Provide the (X, Y) coordinate of the cell's center where the given text is located.  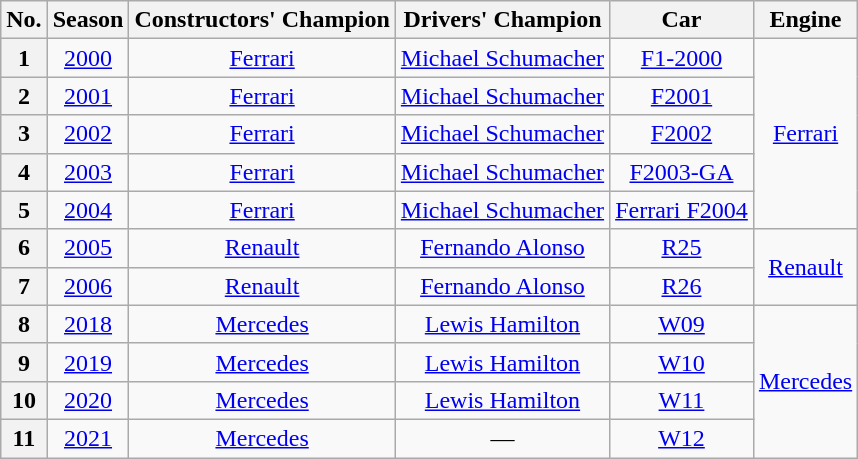
2002 (88, 134)
2018 (88, 324)
2003 (88, 172)
Car (682, 20)
Season (88, 20)
R25 (682, 248)
W10 (682, 362)
No. (24, 20)
2021 (88, 438)
W12 (682, 438)
Drivers' Champion (502, 20)
W09 (682, 324)
3 (24, 134)
9 (24, 362)
— (502, 438)
Constructors' Champion (262, 20)
F2003-GA (682, 172)
1 (24, 58)
F1-2000 (682, 58)
W11 (682, 400)
2005 (88, 248)
6 (24, 248)
10 (24, 400)
R26 (682, 286)
2004 (88, 210)
2020 (88, 400)
7 (24, 286)
2006 (88, 286)
F2001 (682, 96)
5 (24, 210)
Engine (805, 20)
8 (24, 324)
4 (24, 172)
2000 (88, 58)
F2002 (682, 134)
11 (24, 438)
2019 (88, 362)
2001 (88, 96)
Ferrari F2004 (682, 210)
2 (24, 96)
